Detect which cell encompasses the target text, then output its [X, Y] center coordinate. 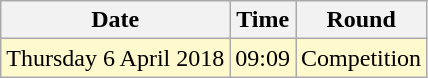
09:09 [263, 58]
Time [263, 20]
Thursday 6 April 2018 [116, 58]
Date [116, 20]
Round [362, 20]
Competition [362, 58]
